Detect which cell encompasses the target text, then output its [X, Y] center coordinate. 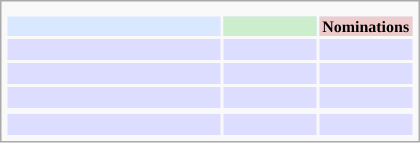
Nominations [366, 27]
